Return the (x, y) coordinate for the center point of the cell that contains the specified text.  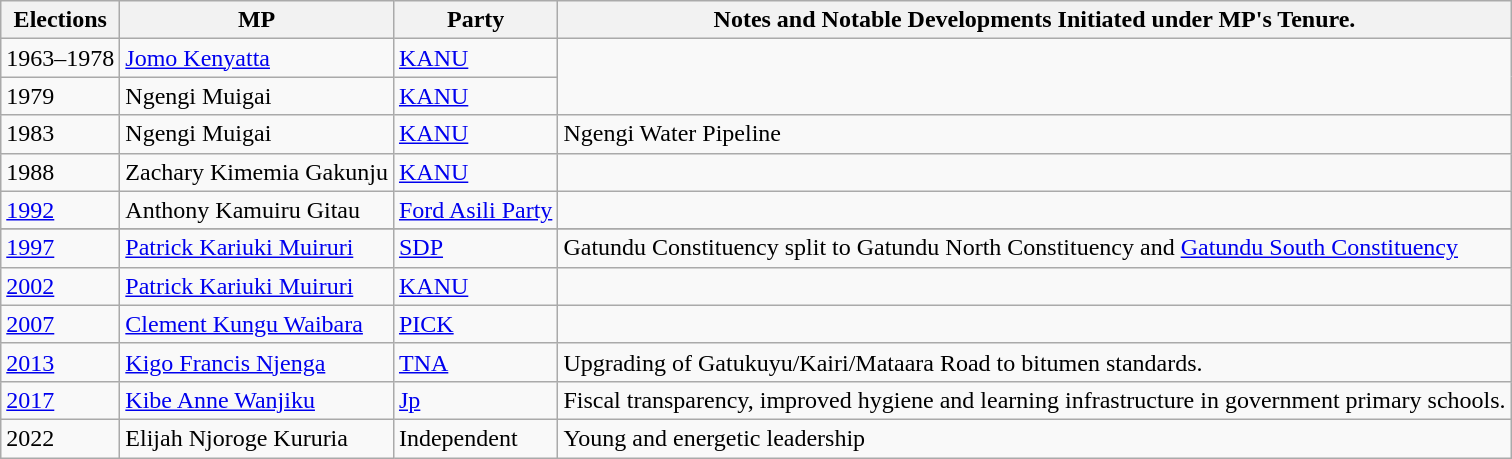
1988 (60, 172)
Gatundu Constituency split to Gatundu North Constituency and Gatundu South Constituency (1034, 248)
MP (257, 20)
Independent (475, 438)
Elections (60, 20)
Upgrading of Gatukuyu/Kairi/Mataara Road to bitumen standards. (1034, 362)
2022 (60, 438)
Elijah Njoroge Kururia (257, 438)
Jomo Kenyatta (257, 58)
Anthony Kamuiru Gitau (257, 210)
Ngengi Water Pipeline (1034, 134)
Ford Asili Party (475, 210)
SDP (475, 248)
2013 (60, 362)
Jp (475, 400)
Kigo Francis Njenga (257, 362)
Notes and Notable Developments Initiated under MP's Tenure. (1034, 20)
1992 (60, 210)
2007 (60, 324)
Young and energetic leadership (1034, 438)
1979 (60, 96)
2017 (60, 400)
2002 (60, 286)
Zachary Kimemia Gakunju (257, 172)
TNA (475, 362)
Party (475, 20)
1983 (60, 134)
Kibe Anne Wanjiku (257, 400)
1997 (60, 248)
Clement Kungu Waibara (257, 324)
PICK (475, 324)
1963–1978 (60, 58)
Fiscal transparency, improved hygiene and learning infrastructure in government primary schools. (1034, 400)
